Return [x, y] of the center of cell containing provided text 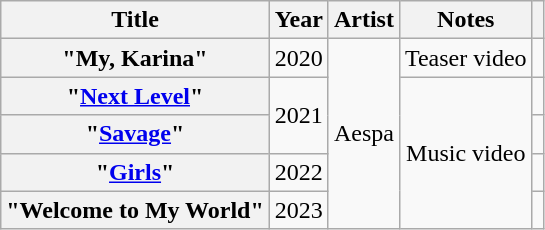
Year [298, 20]
Music video [466, 153]
"My, Karina" [136, 58]
Title [136, 20]
2022 [298, 172]
"Next Level" [136, 96]
2020 [298, 58]
Artist [364, 20]
Teaser video [466, 58]
Notes [466, 20]
"Savage" [136, 134]
"Welcome to My World" [136, 210]
Aespa [364, 134]
2021 [298, 115]
2023 [298, 210]
"Girls" [136, 172]
